Search for the cell housing the specified text and yield its [X, Y] center coordinate. 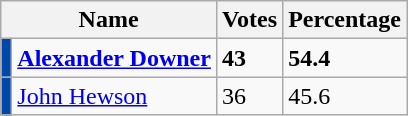
54.4 [345, 58]
John Hewson [114, 96]
Alexander Downer [114, 58]
Name [109, 20]
Votes [249, 20]
36 [249, 96]
43 [249, 58]
Percentage [345, 20]
45.6 [345, 96]
